Output the [x, y] coordinate of the center of the cell containing the given text.  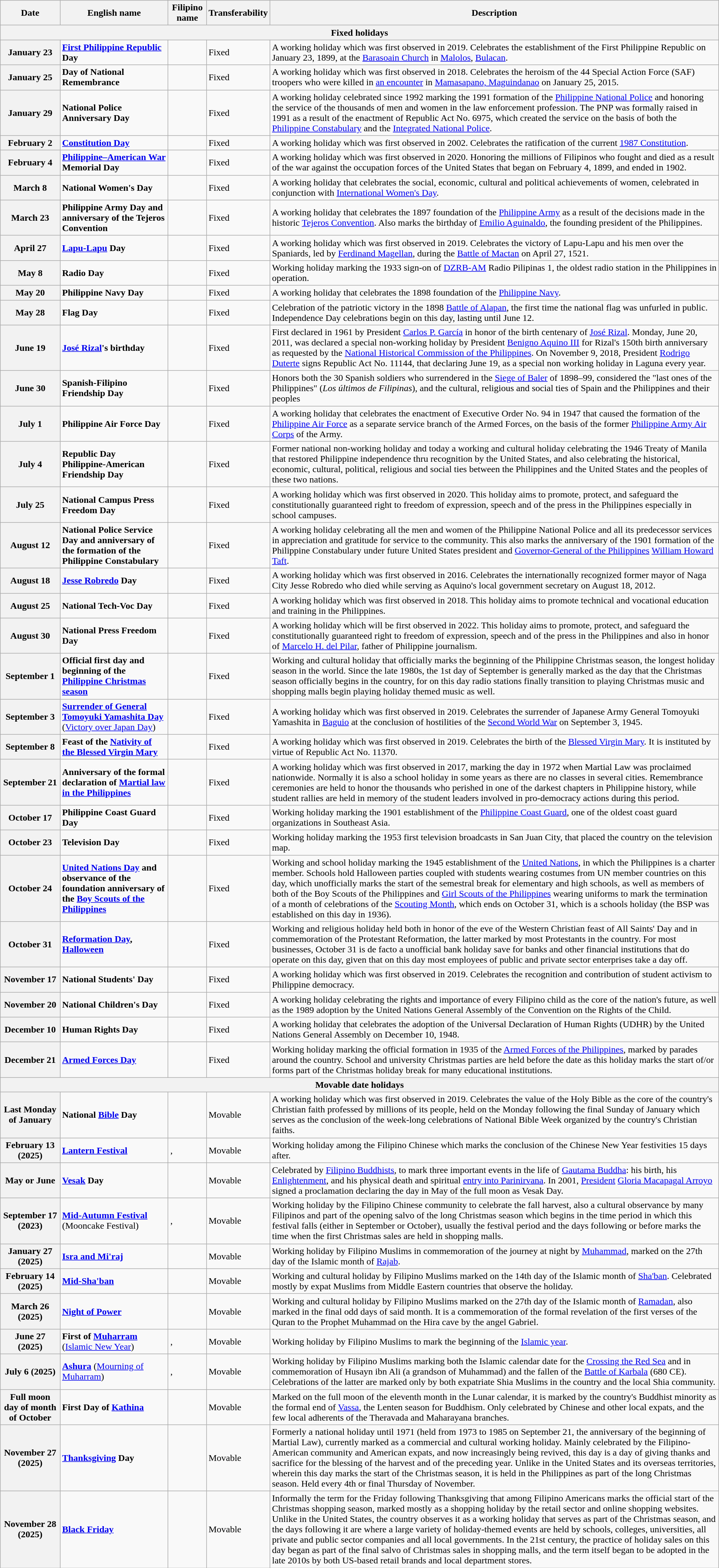
Working holiday by Filipino Muslims in commemoration of the journey at night by Muhammad, marked on the 27th day of the Islamic month of Rajab. [495, 1256]
Television Day [114, 842]
October 17 [30, 818]
September 8 [30, 747]
November 17 [30, 980]
Ashura (Mourning of Muharram) [114, 1371]
May 20 [30, 292]
National Women's Day [114, 187]
March 8 [30, 187]
May 8 [30, 273]
First Philippine Republic Day [114, 52]
July 25 [30, 505]
September 3 [30, 717]
Lantern Festival [114, 1150]
February 4 [30, 163]
November 28 (2025) [30, 1530]
National Police Service Day and anniversary of the formation of the Philippine Constabulary [114, 545]
First Day of Kathina [114, 1407]
Armed Forces Day [114, 1060]
Vesak Day [114, 1180]
January 25 [30, 78]
February 13 (2025) [30, 1150]
Anniversary of the formal declaration of Martial law in the Philippines [114, 782]
Official first day and beginning of the Philippine Christmas season [114, 676]
August 25 [30, 606]
Jesse Robredo Day [114, 580]
Mid-Autumn Festival (Mooncake Festival) [114, 1221]
Movable date holidays [359, 1085]
Date [30, 13]
March 26 (2025) [30, 1311]
March 23 [30, 218]
February 2 [30, 143]
June 19 [30, 348]
February 14 (2025) [30, 1281]
Working holiday marking the 1901 establishment of the Philippine Coast Guard, one of the oldest coast guard organizations in Southeast Asia. [495, 818]
Philippine–American War Memorial Day [114, 163]
Day of National Remembrance [114, 78]
Human Rights Day [114, 1029]
Lapu-Lapu Day [114, 248]
Working holiday by Filipino Muslims to mark the beginning of the Islamic year. [495, 1341]
September 17 (2023) [30, 1221]
Reformation Day, Halloween [114, 944]
December 10 [30, 1029]
Filipino name [187, 13]
September 1 [30, 676]
July 6 (2025) [30, 1371]
November 20 [30, 1005]
December 21 [30, 1060]
October 31 [30, 944]
May 28 [30, 312]
National Police Anniversary Day [114, 113]
May or June [30, 1180]
English name [114, 13]
Last Monday of January [30, 1115]
Isra and Mi'raj [114, 1256]
Working holiday marking the 1953 first television broadcasts in San Juan City, that placed the country on the television map. [495, 842]
Philippine Army Day and anniversary of the Tejeros Convention [114, 218]
National Bible Day [114, 1115]
Working holiday marking the 1933 sign-on of DZRB-AM Radio Pilipinas 1, the oldest radio station in the Philippines in operation. [495, 273]
Radio Day [114, 273]
National Tech-Voc Day [114, 606]
January 23 [30, 52]
Fixed holidays [359, 33]
Working holiday among the Filipino Chinese which marks the conclusion of the Chinese New Year festivities 15 days after. [495, 1150]
August 30 [30, 636]
Constitution Day [114, 143]
A working holiday which was first observed in 2019. Celebrates the recognition and contribution of student activism to Philippine democracy. [495, 980]
Spanish-Filipino Friendship Day [114, 388]
October 23 [30, 842]
Surrender of General Tomoyuki Yamashita Day(Victory over Japan Day) [114, 717]
Philippine Air Force Day [114, 424]
Mid-Sha'ban [114, 1281]
United Nations Day and observance of the foundation anniversary of the Boy Scouts of the Philippines [114, 888]
January 27 (2025) [30, 1256]
July 1 [30, 424]
June 30 [30, 388]
Feast of the Nativity of the Blessed Virgin Mary [114, 747]
Philippine Navy Day [114, 292]
September 21 [30, 782]
National Press Freedom Day [114, 636]
January 29 [30, 113]
June 27 (2025) [30, 1341]
Full moon day of month of October [30, 1407]
October 24 [30, 888]
A working holiday that celebrates the 1898 foundation of the Philippine Navy. [495, 292]
July 4 [30, 464]
National Students' Day [114, 980]
April 27 [30, 248]
Philippine Coast Guard Day [114, 818]
Thanksgiving Day [114, 1458]
Republic DayPhilippine-American Friendship Day [114, 464]
A working holiday which was first observed in 2018. This holiday aims to promote technical and vocational education and training in the Philippines. [495, 606]
Transferability [238, 13]
Description [495, 13]
August 18 [30, 580]
November 27 (2025) [30, 1458]
Black Friday [114, 1530]
August 12 [30, 545]
Flag Day [114, 312]
A working holiday which was first observed in 2002. Celebrates the ratification of the current 1987 Constitution. [495, 143]
José Rizal's birthday [114, 348]
National Children's Day [114, 1005]
National Campus Press Freedom Day [114, 505]
Night of Power [114, 1311]
First of Muharram (Islamic New Year) [114, 1341]
